Find where the given text appears and provide that cell's center as [X, Y] coordinate. 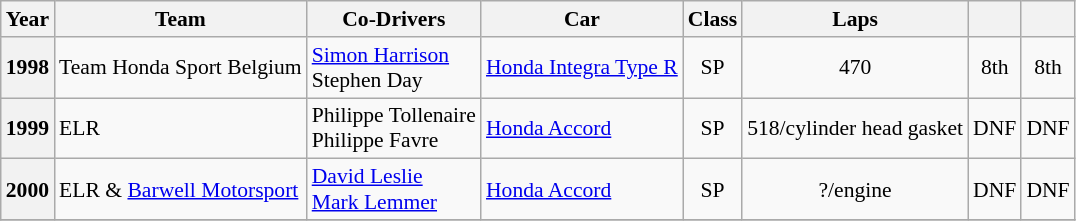
Simon Harrison Stephen Day [394, 68]
Co-Drivers [394, 19]
Philippe Tollenaire Philippe Favre [394, 128]
1998 [28, 68]
Class [712, 19]
Laps [855, 19]
Team [180, 19]
Car [582, 19]
Honda Integra Type R [582, 68]
Team Honda Sport Belgium [180, 68]
518/cylinder head gasket [855, 128]
ELR [180, 128]
470 [855, 68]
1999 [28, 128]
2000 [28, 190]
ELR & Barwell Motorsport [180, 190]
David Leslie Mark Lemmer [394, 190]
Year [28, 19]
?/engine [855, 190]
